From the cell containing the given text, extract its center point as (x, y) coordinate. 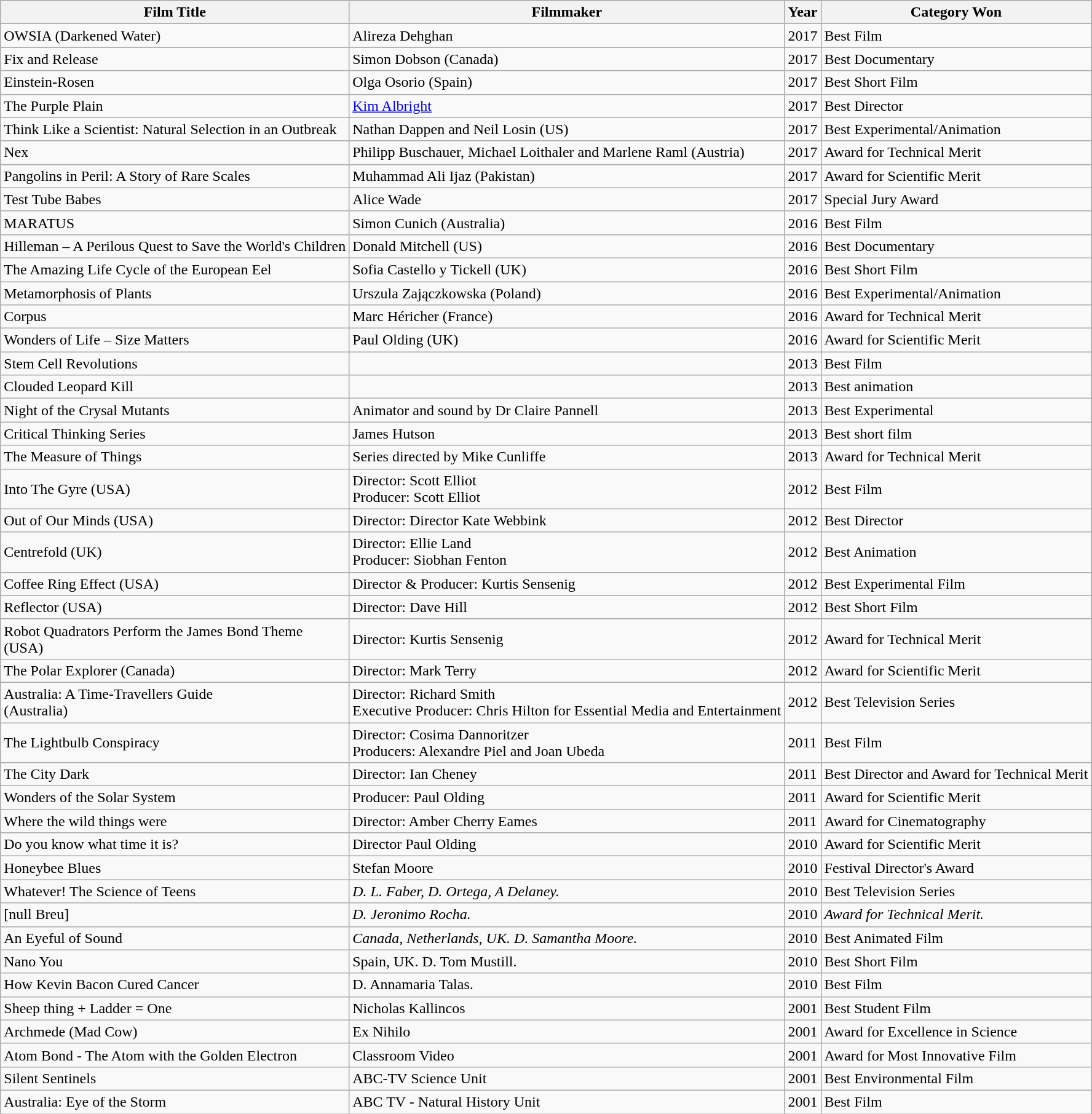
Director & Producer: Kurtis Sensenig (567, 584)
Director: Scott ElliotProducer: Scott Elliot (567, 488)
The City Dark (175, 774)
Nano You (175, 961)
The Measure of Things (175, 457)
Do you know what time it is? (175, 845)
Classroom Video (567, 1055)
Year (803, 12)
Critical Thinking Series (175, 434)
Into The Gyre (USA) (175, 488)
Australia: Eye of the Storm (175, 1102)
Metamorphosis of Plants (175, 293)
Einstein-Rosen (175, 82)
D. L. Faber, D. Ortega, A Delaney. (567, 891)
Award for Cinematography (956, 821)
The Lightbulb Conspiracy (175, 742)
The Purple Plain (175, 106)
MARATUS (175, 223)
Best animation (956, 387)
Canada, Netherlands, UK. D. Samantha Moore. (567, 938)
Wonders of Life – Size Matters (175, 340)
Donald Mitchell (US) (567, 246)
Kim Albright (567, 106)
Nex (175, 153)
Ex Nihilo (567, 1032)
Special Jury Award (956, 199)
Filmmaker (567, 12)
Centrefold (UK) (175, 552)
Sofia Castello y Tickell (UK) (567, 269)
Best short film (956, 434)
Whatever! The Science of Teens (175, 891)
Producer: Paul Olding (567, 798)
Director: Director Kate Webbink (567, 520)
Best Animation (956, 552)
Best Student Film (956, 1008)
D. Jeronimo Rocha. (567, 915)
Fix and Release (175, 59)
Hilleman – A Perilous Quest to Save the World's Children (175, 246)
Best Experimental (956, 410)
Award for Most Innovative Film (956, 1055)
Coffee Ring Effect (USA) (175, 584)
Spain, UK. D. Tom Mustill. (567, 961)
Series directed by Mike Cunliffe (567, 457)
Director: Mark Terry (567, 670)
Australia: A Time-Travellers Guide(Australia) (175, 702)
Honeybee Blues (175, 868)
Robot Quadrators Perform the James Bond Theme(USA) (175, 639)
Test Tube Babes (175, 199)
[null Breu] (175, 915)
Simon Cunich (Australia) (567, 223)
Best Director and Award for Technical Merit (956, 774)
Film Title (175, 12)
Clouded Leopard Kill (175, 387)
Out of Our Minds (USA) (175, 520)
Pangolins in Peril: A Story of Rare Scales (175, 176)
Stefan Moore (567, 868)
Paul Olding (UK) (567, 340)
Simon Dobson (Canada) (567, 59)
Festival Director's Award (956, 868)
Where the wild things were (175, 821)
Best Experimental Film (956, 584)
Think Like a Scientist: Natural Selection in an Outbreak (175, 129)
Silent Sentinels (175, 1078)
Award for Excellence in Science (956, 1032)
Sheep thing + Ladder = One (175, 1008)
OWSIA (Darkened Water) (175, 36)
Nathan Dappen and Neil Losin (US) (567, 129)
Best Animated Film (956, 938)
Urszula Zajączkowska (Poland) (567, 293)
Director: Richard SmithExecutive Producer: Chris Hilton for Essential Media and Entertainment (567, 702)
Director: Ellie LandProducer: Siobhan Fenton (567, 552)
Wonders of the Solar System (175, 798)
Reflector (USA) (175, 607)
Director: Cosima DannoritzerProducers: Alexandre Piel and Joan Ubeda (567, 742)
James Hutson (567, 434)
Stem Cell Revolutions (175, 364)
Category Won (956, 12)
D. Annamaria Talas. (567, 985)
Olga Osorio (Spain) (567, 82)
Archmede (Mad Cow) (175, 1032)
Nicholas Kallincos (567, 1008)
Philipp Buschauer, Michael Loithaler and Marlene Raml (Austria) (567, 153)
Alice Wade (567, 199)
ABC-TV Science Unit (567, 1078)
How Kevin Bacon Cured Cancer (175, 985)
Alireza Dehghan (567, 36)
Director: Ian Cheney (567, 774)
Director: Amber Cherry Eames (567, 821)
ABC TV - Natural History Unit (567, 1102)
Director: Kurtis Sensenig (567, 639)
The Amazing Life Cycle of the European Eel (175, 269)
Atom Bond - The Atom with the Golden Electron (175, 1055)
Corpus (175, 317)
Director Paul Olding (567, 845)
An Eyeful of Sound (175, 938)
Award for Technical Merit. (956, 915)
Animator and sound by Dr Claire Pannell (567, 410)
Night of the Crysal Mutants (175, 410)
Muhammad Ali Ijaz (Pakistan) (567, 176)
Marc Héricher (France) (567, 317)
Best Environmental Film (956, 1078)
The Polar Explorer (Canada) (175, 670)
Director: Dave Hill (567, 607)
